Determine the (X, Y) coordinate at the center of the cell enclosing the given text.  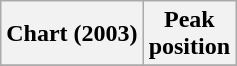
Peakposition (189, 34)
Chart (2003) (72, 34)
